Determine the [x, y] coordinate at the center of the cell enclosing the given text.  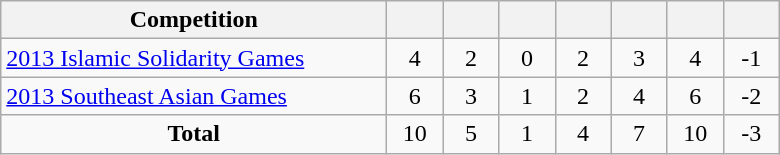
5 [471, 134]
2013 Islamic Solidarity Games [194, 58]
-3 [751, 134]
Total [194, 134]
0 [527, 58]
-1 [751, 58]
2013 Southeast Asian Games [194, 96]
Competition [194, 20]
7 [639, 134]
-2 [751, 96]
